Detect which cell encompasses the target text, then output its (x, y) center coordinate. 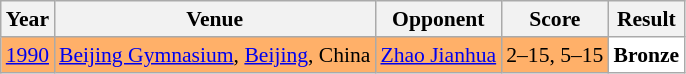
Beijing Gymnasium, Beijing, China (214, 55)
2–15, 5–15 (554, 55)
Bronze (646, 55)
1990 (28, 55)
Venue (214, 19)
Opponent (438, 19)
Year (28, 19)
Result (646, 19)
Score (554, 19)
Zhao Jianhua (438, 55)
